Capture the cell that displays the provided text and extract its (x, y) central coordinate. 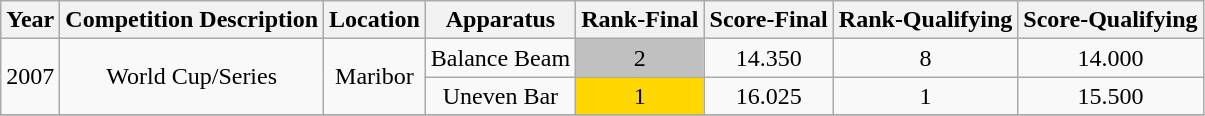
Score-Final (768, 20)
Maribor (375, 77)
14.000 (1110, 58)
8 (925, 58)
Year (30, 20)
14.350 (768, 58)
2007 (30, 77)
15.500 (1110, 96)
Uneven Bar (500, 96)
Competition Description (192, 20)
Balance Beam (500, 58)
World Cup/Series (192, 77)
2 (640, 58)
Rank-Final (640, 20)
Location (375, 20)
Rank-Qualifying (925, 20)
16.025 (768, 96)
Apparatus (500, 20)
Score-Qualifying (1110, 20)
